Search for the cell housing the specified text and yield its [x, y] center coordinate. 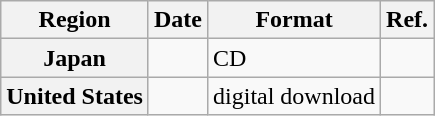
digital download [294, 96]
Japan [75, 58]
Date [178, 20]
CD [294, 58]
Region [75, 20]
Format [294, 20]
United States [75, 96]
Ref. [408, 20]
